Provide the (X, Y) coordinate of the cell's center where the given text is located.  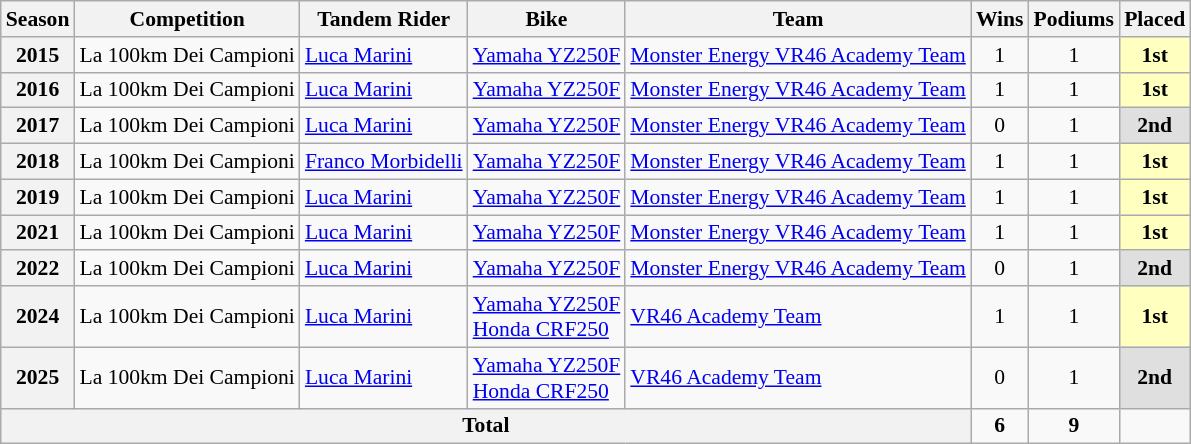
Wins (1000, 19)
2024 (38, 316)
Team (798, 19)
Placed (1154, 19)
Competition (186, 19)
2019 (38, 197)
9 (1074, 426)
2015 (38, 55)
2018 (38, 162)
2025 (38, 378)
2017 (38, 126)
2016 (38, 90)
Season (38, 19)
2022 (38, 269)
2021 (38, 233)
Bike (547, 19)
Podiums (1074, 19)
Tandem Rider (384, 19)
Franco Morbidelli (384, 162)
Total (486, 426)
6 (1000, 426)
